From the cell containing the given text, extract its center point as (X, Y) coordinate. 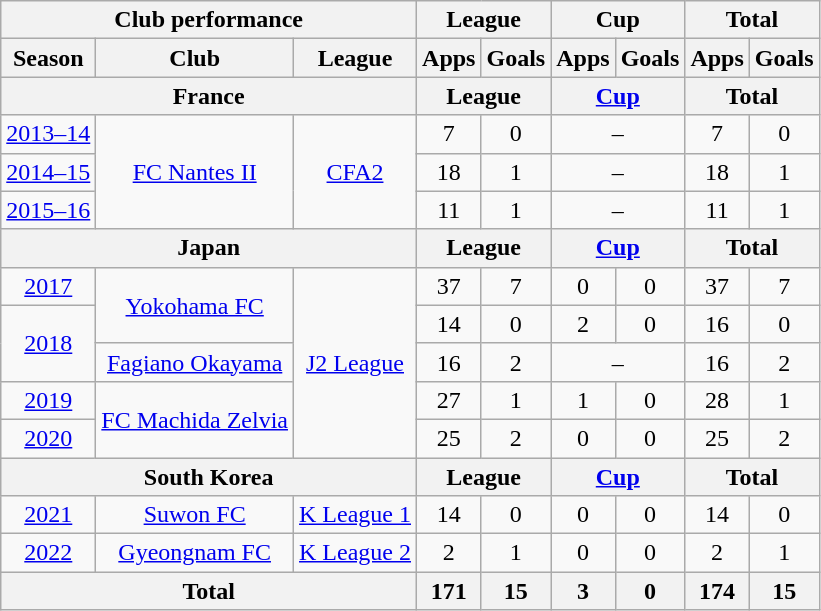
2018 (48, 343)
2013–14 (48, 134)
2020 (48, 438)
FC Nantes II (195, 172)
K League 1 (356, 515)
2019 (48, 400)
K League 2 (356, 553)
France (209, 96)
174 (717, 591)
Season (48, 58)
Club performance (209, 20)
3 (583, 591)
2022 (48, 553)
Suwon FC (195, 515)
Fagiano Okayama (195, 362)
FC Machida Zelvia (195, 419)
2017 (48, 286)
Gyeongnam FC (195, 553)
CFA2 (356, 172)
Japan (209, 248)
171 (449, 591)
28 (717, 400)
27 (449, 400)
South Korea (209, 477)
2021 (48, 515)
Club (195, 58)
J2 League (356, 362)
2015–16 (48, 210)
2014–15 (48, 172)
Yokohama FC (195, 305)
